Scan for the cell matching the given text and deliver its [X, Y] coordinate at center. 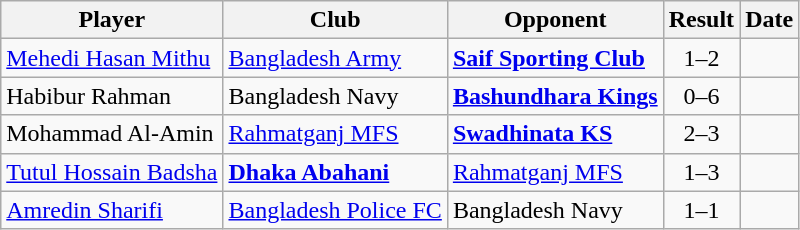
Bangladesh Police FC [335, 210]
Mehedi Hasan Mithu [112, 58]
1–2 [701, 58]
Tutul Hossain Badsha [112, 172]
Bangladesh Army [335, 58]
1–3 [701, 172]
0–6 [701, 96]
Club [335, 20]
1–1 [701, 210]
Saif Sporting Club [555, 58]
Swadhinata KS [555, 134]
Date [770, 20]
2–3 [701, 134]
Result [701, 20]
Dhaka Abahani [335, 172]
Mohammad Al-Amin [112, 134]
Habibur Rahman [112, 96]
Player [112, 20]
Bashundhara Kings [555, 96]
Opponent [555, 20]
Amredin Sharifi [112, 210]
